For the text-containing cell, return its midpoint in (x, y) coordinate format. 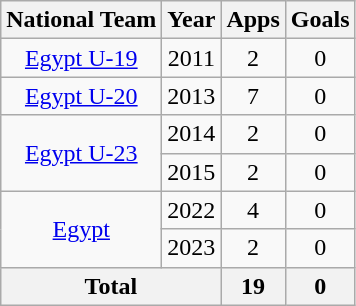
2023 (192, 248)
National Team (82, 20)
2022 (192, 210)
7 (253, 96)
Egypt (82, 229)
Total (111, 286)
2011 (192, 58)
Egypt U-20 (82, 96)
4 (253, 210)
2015 (192, 172)
19 (253, 286)
Year (192, 20)
Egypt U-19 (82, 58)
Goals (320, 20)
2013 (192, 96)
Egypt U-23 (82, 153)
2014 (192, 134)
Apps (253, 20)
